Provide the (x, y) coordinate of the cell's center where the given text is located.  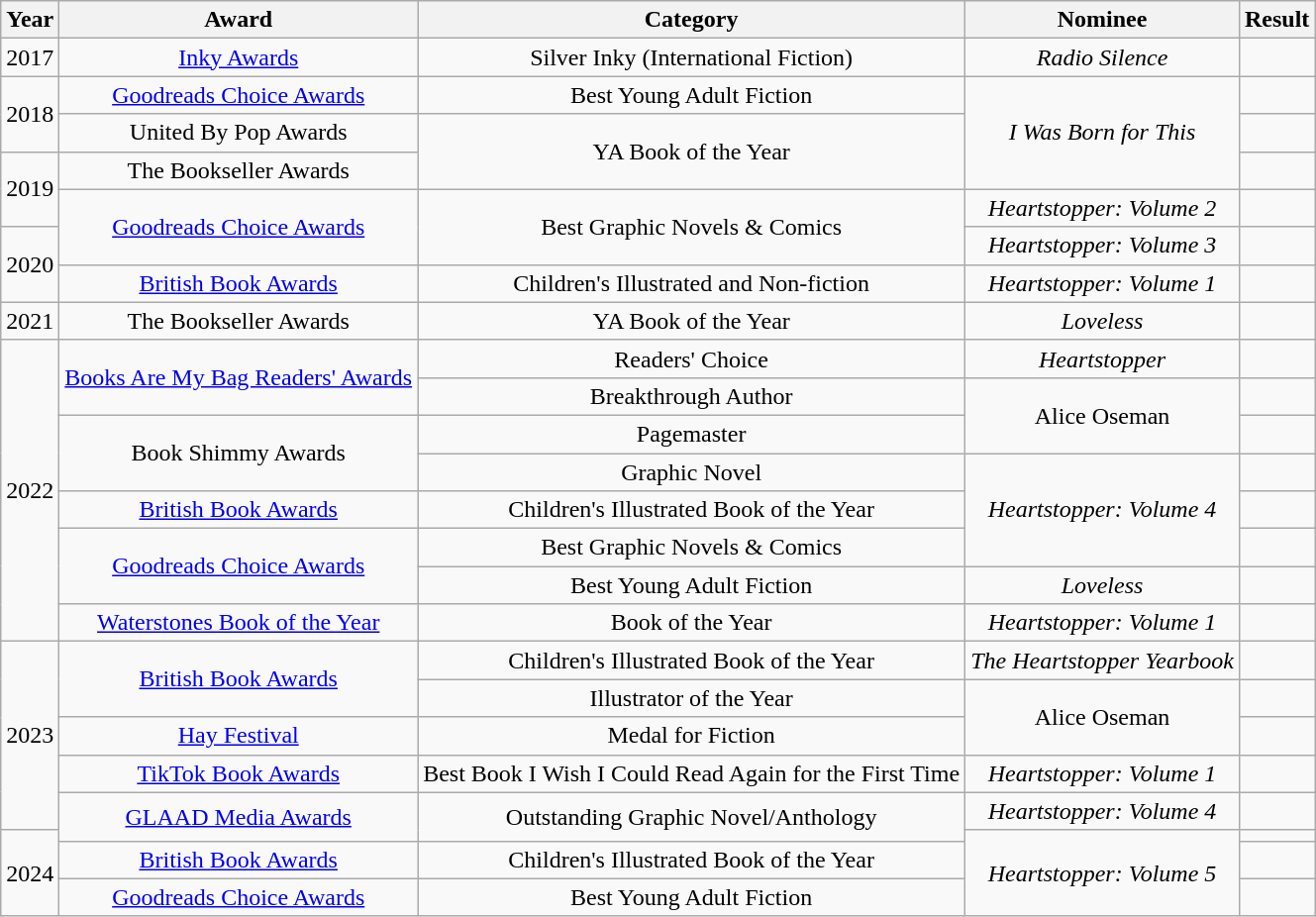
TikTok Book Awards (239, 773)
Illustrator of the Year (691, 698)
2022 (30, 490)
Readers' Choice (691, 358)
Graphic Novel (691, 472)
Children's Illustrated and Non-fiction (691, 283)
2018 (30, 114)
2019 (30, 189)
2020 (30, 264)
Best Book I Wish I Could Read Again for the First Time (691, 773)
Outstanding Graphic Novel/Anthology (691, 816)
United By Pop Awards (239, 133)
I Was Born for This (1103, 133)
Result (1276, 20)
Heartstopper: Volume 2 (1103, 208)
The Heartstopper Yearbook (1103, 661)
Hay Festival (239, 736)
Breakthrough Author (691, 396)
Medal for Fiction (691, 736)
2017 (30, 57)
Nominee (1103, 20)
2023 (30, 736)
Book of the Year (691, 623)
Inky Awards (239, 57)
Heartstopper (1103, 358)
Year (30, 20)
Waterstones Book of the Year (239, 623)
Award (239, 20)
Category (691, 20)
Heartstopper: Volume 3 (1103, 246)
Heartstopper: Volume 5 (1103, 873)
Book Shimmy Awards (239, 453)
2021 (30, 321)
Pagemaster (691, 434)
GLAAD Media Awards (239, 816)
2024 (30, 873)
Radio Silence (1103, 57)
Silver Inky (International Fiction) (691, 57)
Books Are My Bag Readers' Awards (239, 377)
